Extract the [X, Y] coordinate from the center of the cell holding the provided text.  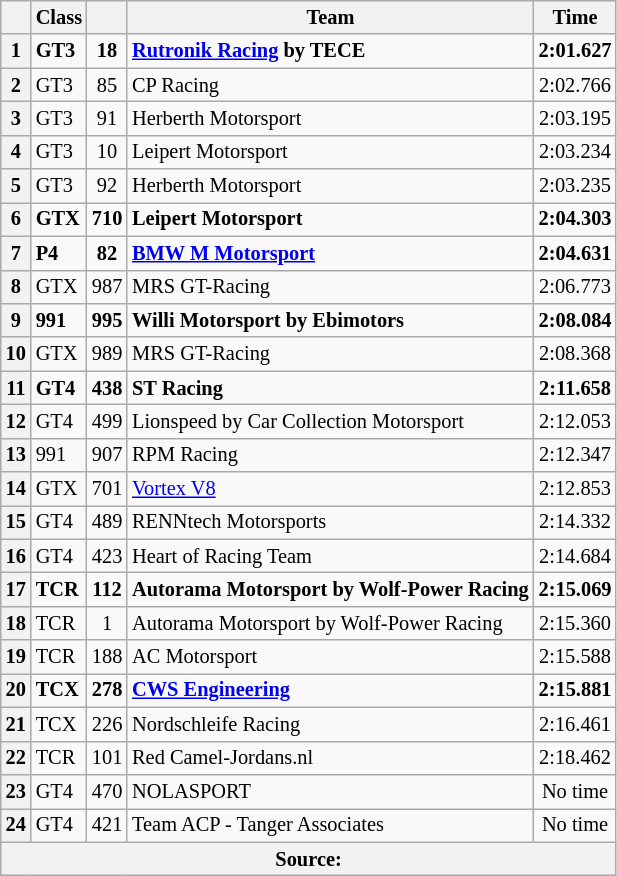
3 [16, 118]
2:15.588 [576, 657]
20 [16, 690]
CP Racing [330, 85]
2:04.303 [576, 219]
24 [16, 825]
Class [59, 17]
2:03.195 [576, 118]
2:12.347 [576, 455]
Nordschleife Racing [330, 724]
8 [16, 287]
421 [107, 825]
7 [16, 253]
438 [107, 388]
989 [107, 354]
P4 [59, 253]
Time [576, 17]
2:18.462 [576, 758]
Rutronik Racing by TECE [330, 51]
4 [16, 152]
22 [16, 758]
2:01.627 [576, 51]
RENNtech Motorsports [330, 522]
91 [107, 118]
Lionspeed by Car Collection Motorsport [330, 421]
15 [16, 522]
AC Motorsport [330, 657]
CWS Engineering [330, 690]
226 [107, 724]
Willi Motorsport by Ebimotors [330, 320]
995 [107, 320]
5 [16, 186]
85 [107, 85]
987 [107, 287]
13 [16, 455]
21 [16, 724]
2:04.631 [576, 253]
17 [16, 589]
701 [107, 489]
Source: [309, 859]
12 [16, 421]
278 [107, 690]
2:03.234 [576, 152]
101 [107, 758]
2:15.881 [576, 690]
16 [16, 556]
423 [107, 556]
2:16.461 [576, 724]
2:03.235 [576, 186]
2:15.069 [576, 589]
710 [107, 219]
ST Racing [330, 388]
907 [107, 455]
2:14.332 [576, 522]
82 [107, 253]
188 [107, 657]
489 [107, 522]
2:12.853 [576, 489]
2:06.773 [576, 287]
Team ACP - Tanger Associates [330, 825]
19 [16, 657]
112 [107, 589]
11 [16, 388]
92 [107, 186]
NOLASPORT [330, 791]
2:12.053 [576, 421]
Team [330, 17]
470 [107, 791]
Red Camel-Jordans.nl [330, 758]
Heart of Racing Team [330, 556]
2:14.684 [576, 556]
Vortex V8 [330, 489]
2 [16, 85]
9 [16, 320]
BMW M Motorsport [330, 253]
2:08.084 [576, 320]
499 [107, 421]
14 [16, 489]
2:11.658 [576, 388]
2:02.766 [576, 85]
23 [16, 791]
RPM Racing [330, 455]
2:08.368 [576, 354]
6 [16, 219]
2:15.360 [576, 623]
